Pinpoint the cell where the given text exists, returning its (x, y) midpoint coordinate. 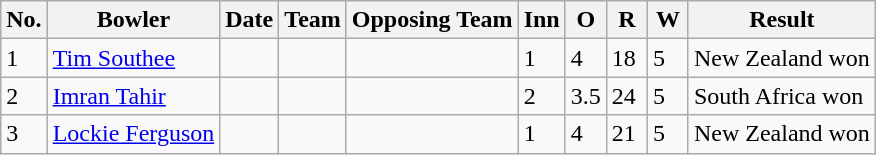
18 (626, 58)
Date (250, 20)
3 (24, 134)
South Africa won (782, 96)
Imran Tahir (134, 96)
3.5 (586, 96)
Team (313, 20)
24 (626, 96)
Inn (542, 20)
No. (24, 20)
Lockie Ferguson (134, 134)
R (626, 20)
W (668, 20)
O (586, 20)
Tim Southee (134, 58)
21 (626, 134)
Result (782, 20)
Opposing Team (432, 20)
Bowler (134, 20)
